From the cell containing the given text, extract its center point as (X, Y) coordinate. 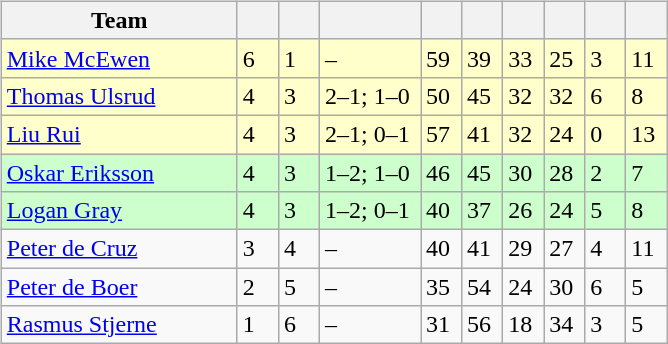
Team (119, 20)
37 (482, 211)
35 (440, 287)
34 (564, 325)
39 (482, 58)
18 (524, 325)
1–2; 0–1 (370, 211)
Thomas Ulsrud (119, 96)
2–1; 0–1 (370, 134)
0 (606, 134)
33 (524, 58)
Peter de Cruz (119, 249)
29 (524, 249)
Peter de Boer (119, 287)
Oskar Eriksson (119, 173)
Logan Gray (119, 211)
13 (646, 134)
2–1; 1–0 (370, 96)
Liu Rui (119, 134)
7 (646, 173)
26 (524, 211)
31 (440, 325)
54 (482, 287)
25 (564, 58)
Rasmus Stjerne (119, 325)
28 (564, 173)
57 (440, 134)
1–2; 1–0 (370, 173)
Mike McEwen (119, 58)
50 (440, 96)
46 (440, 173)
59 (440, 58)
56 (482, 325)
27 (564, 249)
